Pinpoint the cell where the given text exists, returning its [X, Y] midpoint coordinate. 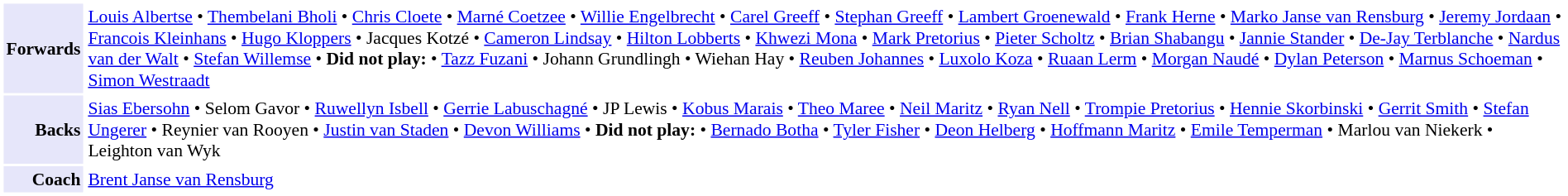
Backs [43, 130]
Coach [43, 179]
Forwards [43, 48]
Brent Janse van Rensburg [825, 179]
